For the text-containing cell, return its midpoint in (X, Y) coordinate format. 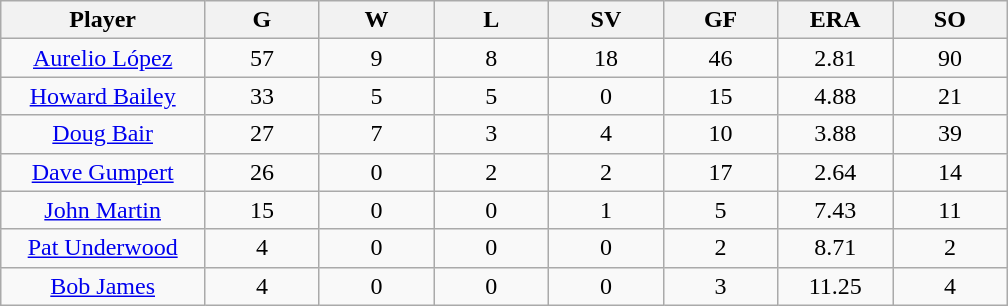
Bob James (103, 286)
21 (950, 96)
Doug Bair (103, 134)
46 (720, 58)
Pat Underwood (103, 248)
1 (606, 210)
8.71 (836, 248)
4.88 (836, 96)
G (262, 20)
14 (950, 172)
SO (950, 20)
8 (492, 58)
Aurelio López (103, 58)
7 (376, 134)
27 (262, 134)
John Martin (103, 210)
9 (376, 58)
57 (262, 58)
26 (262, 172)
SV (606, 20)
39 (950, 134)
90 (950, 58)
3.88 (836, 134)
2.81 (836, 58)
11.25 (836, 286)
Player (103, 20)
17 (720, 172)
10 (720, 134)
L (492, 20)
11 (950, 210)
ERA (836, 20)
GF (720, 20)
Dave Gumpert (103, 172)
2.64 (836, 172)
18 (606, 58)
7.43 (836, 210)
Howard Bailey (103, 96)
W (376, 20)
33 (262, 96)
